Pinpoint the cell where the given text exists, returning its [x, y] midpoint coordinate. 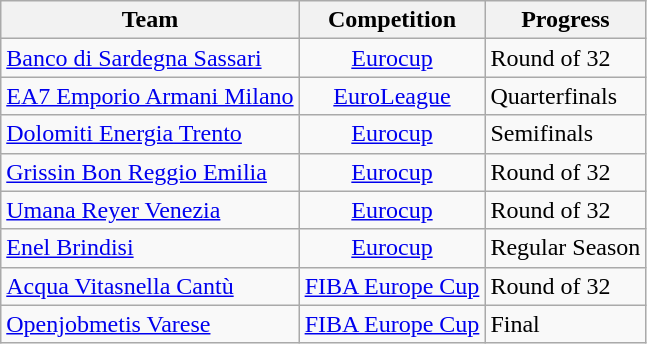
EuroLeague [392, 96]
Enel Brindisi [150, 248]
Umana Reyer Venezia [150, 210]
Progress [566, 20]
Acqua Vitasnella Cantù [150, 286]
Dolomiti Energia Trento [150, 134]
Grissin Bon Reggio Emilia [150, 172]
Semifinals [566, 134]
EA7 Emporio Armani Milano [150, 96]
Quarterfinals [566, 96]
Team [150, 20]
Final [566, 324]
Competition [392, 20]
Regular Season [566, 248]
Openjobmetis Varese [150, 324]
Banco di Sardegna Sassari [150, 58]
